Pinpoint the cell where the given text exists, returning its (X, Y) midpoint coordinate. 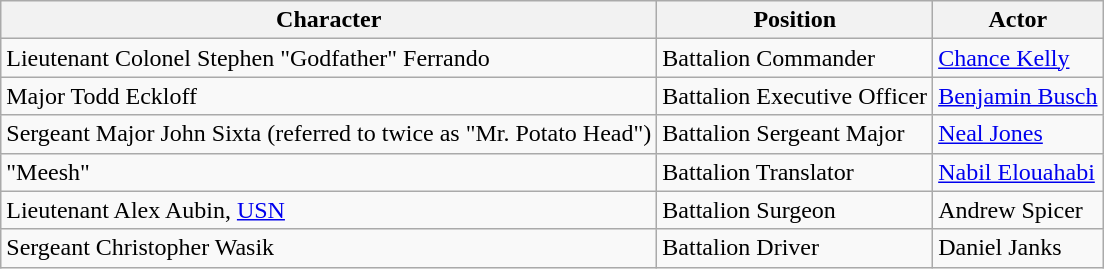
Lieutenant Colonel Stephen "Godfather" Ferrando (329, 58)
Lieutenant Alex Aubin, USN (329, 210)
Benjamin Busch (1018, 96)
Daniel Janks (1018, 248)
Battalion Sergeant Major (795, 134)
Battalion Commander (795, 58)
Battalion Executive Officer (795, 96)
Position (795, 20)
Battalion Translator (795, 172)
Chance Kelly (1018, 58)
Major Todd Eckloff (329, 96)
Character (329, 20)
Actor (1018, 20)
Battalion Surgeon (795, 210)
Battalion Driver (795, 248)
Andrew Spicer (1018, 210)
Sergeant Christopher Wasik (329, 248)
"Meesh" (329, 172)
Sergeant Major John Sixta (referred to twice as "Mr. Potato Head") (329, 134)
Nabil Elouahabi (1018, 172)
Neal Jones (1018, 134)
